Output the [x, y] coordinate of the center of the cell containing the given text.  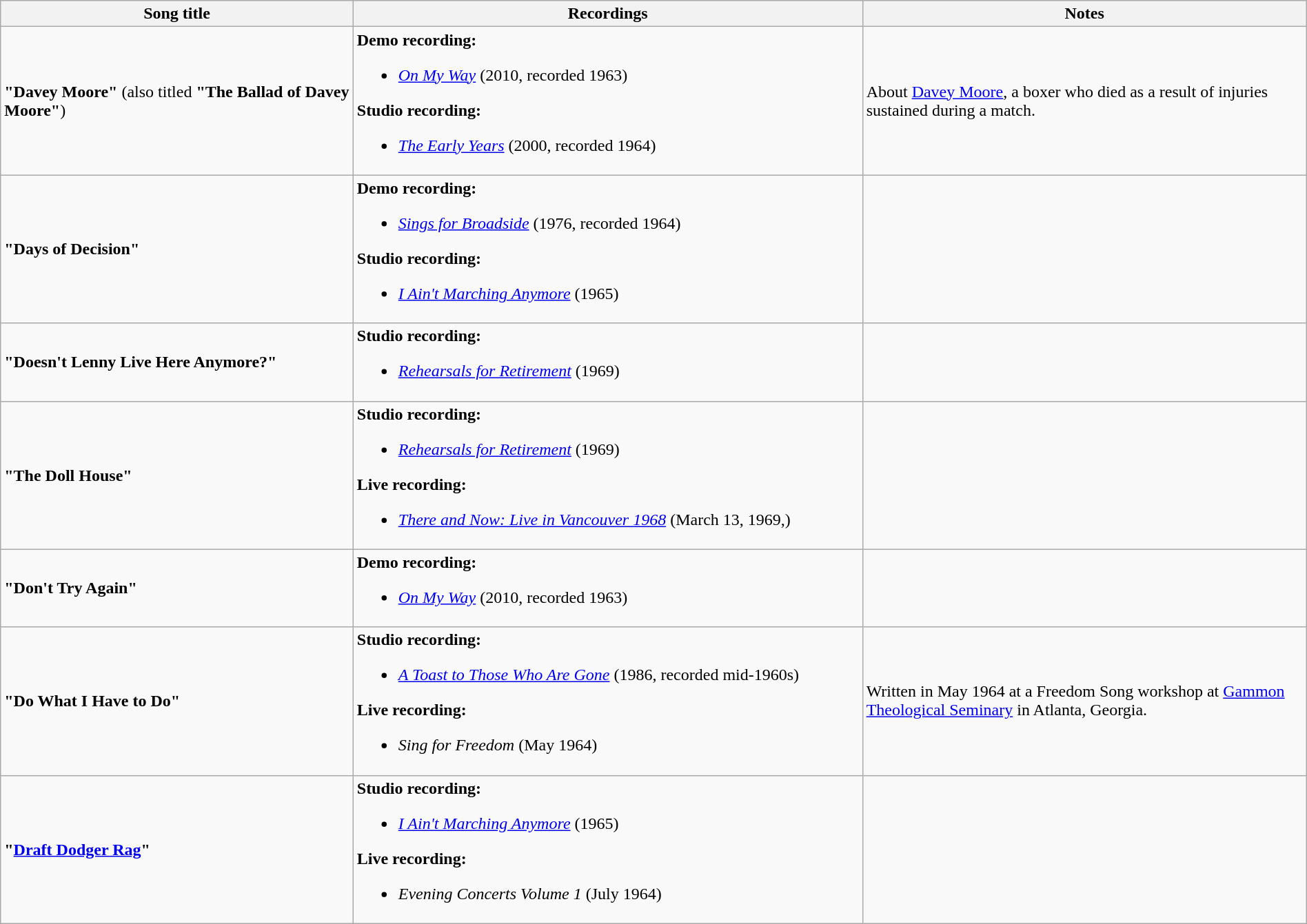
"Do What I Have to Do" [177, 701]
"The Doll House" [177, 475]
"Draft Dodger Rag" [177, 849]
"Don't Try Again" [177, 588]
Studio recording:Rehearsals for Retirement (1969) [608, 362]
Demo recording:On My Way (2010, recorded 1963)Studio recording:The Early Years (2000, recorded 1964) [608, 101]
"Days of Decision" [177, 249]
Studio recording:A Toast to Those Who Are Gone (1986, recorded mid-1960s)Live recording:Sing for Freedom (May 1964) [608, 701]
Song title [177, 14]
"Davey Moore" (also titled "The Ballad of Davey Moore") [177, 101]
Written in May 1964 at a Freedom Song workshop at Gammon Theological Seminary in Atlanta, Georgia. [1084, 701]
Studio recording:I Ain't Marching Anymore (1965)Live recording:Evening Concerts Volume 1 (July 1964) [608, 849]
Recordings [608, 14]
Studio recording:Rehearsals for Retirement (1969)Live recording:There and Now: Live in Vancouver 1968 (March 13, 1969,) [608, 475]
Demo recording:On My Way (2010, recorded 1963) [608, 588]
About Davey Moore, a boxer who died as a result of injuries sustained during a match. [1084, 101]
Notes [1084, 14]
Demo recording:Sings for Broadside (1976, recorded 1964)Studio recording:I Ain't Marching Anymore (1965) [608, 249]
"Doesn't Lenny Live Here Anymore?" [177, 362]
